Determine the [X, Y] coordinate at the center of the cell enclosing the given text.  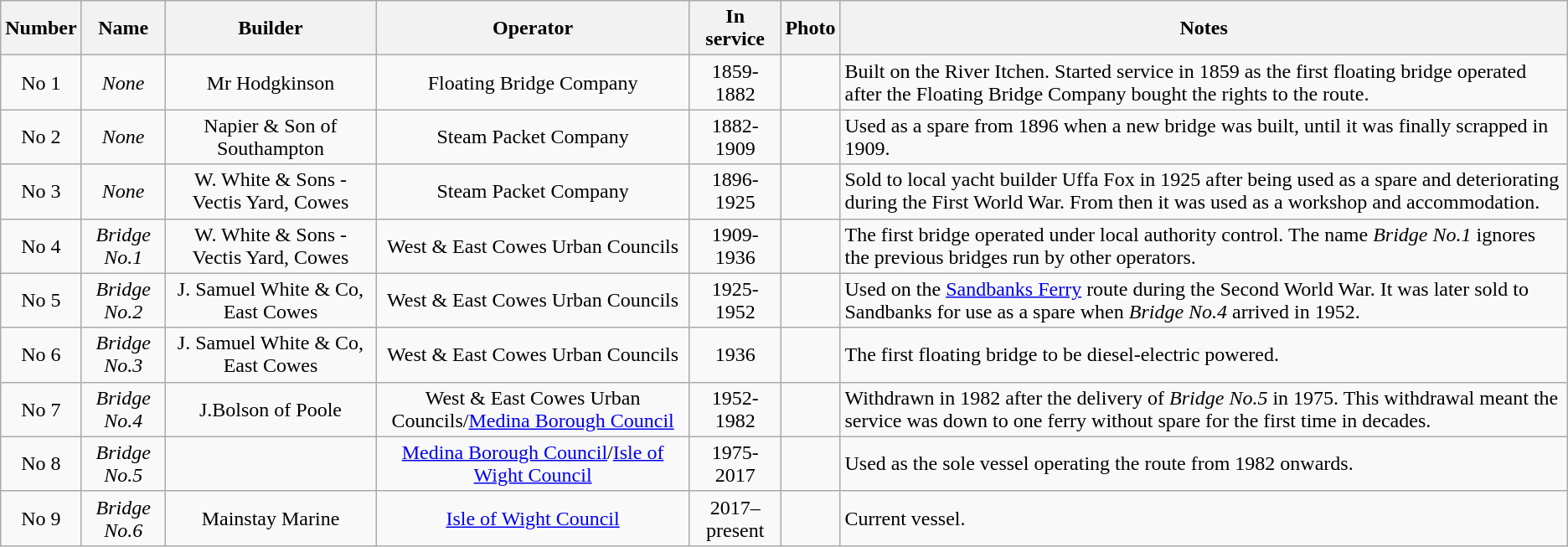
Bridge No.5 [123, 464]
The first floating bridge to be diesel-electric powered. [1204, 355]
Current vessel. [1204, 518]
1896-1925 [735, 191]
Bridge No.6 [123, 518]
Isle of Wight Council [533, 518]
1952-1982 [735, 409]
1936 [735, 355]
Notes [1204, 28]
Bridge No.1 [123, 246]
1882-1909 [735, 137]
Medina Borough Council/Isle of Wight Council [533, 464]
In service [735, 28]
1859-1882 [735, 82]
Number [41, 28]
No 4 [41, 246]
J.Bolson of Poole [270, 409]
1975-2017 [735, 464]
Bridge No.2 [123, 300]
Mr Hodgkinson [270, 82]
The first bridge operated under local authority control. The name Bridge No.1 ignores the previous bridges run by other operators. [1204, 246]
No 3 [41, 191]
No 5 [41, 300]
Name [123, 28]
No 1 [41, 82]
2017–present [735, 518]
Used as the sole vessel operating the route from 1982 onwards. [1204, 464]
1925-1952 [735, 300]
No 2 [41, 137]
No 6 [41, 355]
Builder [270, 28]
Bridge No.3 [123, 355]
West & East Cowes Urban Councils/Medina Borough Council [533, 409]
No 8 [41, 464]
Operator [533, 28]
No 7 [41, 409]
Floating Bridge Company [533, 82]
Photo [811, 28]
No 9 [41, 518]
1909-1936 [735, 246]
Mainstay Marine [270, 518]
Napier & Son of Southampton [270, 137]
Bridge No.4 [123, 409]
Used on the Sandbanks Ferry route during the Second World War. It was later sold to Sandbanks for use as a spare when Bridge No.4 arrived in 1952. [1204, 300]
Used as a spare from 1896 when a new bridge was built, until it was finally scrapped in 1909. [1204, 137]
